Return the (x, y) coordinate for the center point of the cell that contains the specified text.  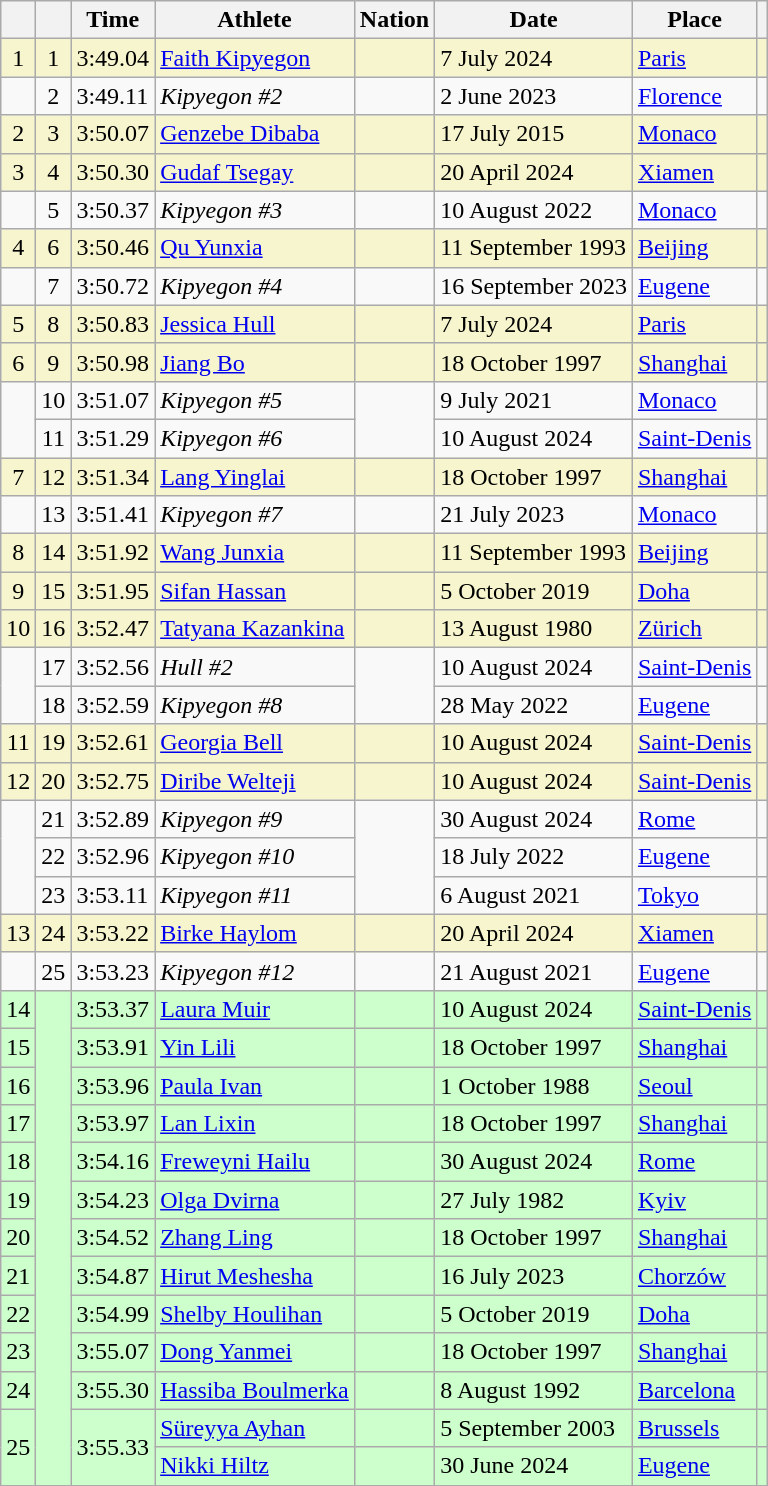
Olga Dvirna (255, 1200)
Kyiv (694, 1200)
Brussels (694, 1428)
Dong Yanmei (255, 1352)
27 July 1982 (534, 1200)
Barcelona (694, 1390)
Florence (694, 96)
Genzebe Dibaba (255, 134)
Hirut Meshesha (255, 1276)
Kipyegon #8 (255, 705)
3:54.23 (113, 1200)
3:55.07 (113, 1352)
16 July 2023 (534, 1276)
Kipyegon #11 (255, 895)
Athlete (255, 20)
3:50.30 (113, 172)
Tatyana Kazankina (255, 629)
Diribe Welteji (255, 781)
Tokyo (694, 895)
18 July 2022 (534, 857)
3:52.96 (113, 857)
Time (113, 20)
3:53.23 (113, 971)
3:53.22 (113, 933)
21 August 2021 (534, 971)
Kipyegon #9 (255, 819)
3:52.61 (113, 743)
2 June 2023 (534, 96)
3:51.95 (113, 591)
Zhang Ling (255, 1238)
3:54.16 (113, 1162)
Kipyegon #5 (255, 400)
Zürich (694, 629)
3:53.97 (113, 1124)
3:53.37 (113, 1009)
Place (694, 20)
3:52.89 (113, 819)
3:51.92 (113, 553)
Kipyegon #6 (255, 438)
3:49.04 (113, 58)
Chorzów (694, 1276)
3:51.07 (113, 400)
3:50.83 (113, 324)
Qu Yunxia (255, 248)
Kipyegon #2 (255, 96)
Lan Lixin (255, 1124)
3:53.11 (113, 895)
3:51.34 (113, 477)
3:49.11 (113, 96)
Jessica Hull (255, 324)
Lang Yinglai (255, 477)
Kipyegon #7 (255, 515)
28 May 2022 (534, 705)
Sifan Hassan (255, 591)
3:53.96 (113, 1085)
Hassiba Boulmerka (255, 1390)
3:55.30 (113, 1390)
16 September 2023 (534, 286)
Kipyegon #4 (255, 286)
3:50.72 (113, 286)
Faith Kipyegon (255, 58)
3:52.56 (113, 667)
Kipyegon #12 (255, 971)
Birke Haylom (255, 933)
3:50.07 (113, 134)
3:53.91 (113, 1047)
3:52.59 (113, 705)
13 August 1980 (534, 629)
3:54.87 (113, 1276)
Paula Ivan (255, 1085)
Seoul (694, 1085)
8 August 1992 (534, 1390)
Kipyegon #10 (255, 857)
Laura Muir (255, 1009)
Süreyya Ayhan (255, 1428)
5 September 2003 (534, 1428)
6 August 2021 (534, 895)
9 July 2021 (534, 400)
3:51.41 (113, 515)
Nation (394, 20)
3:54.52 (113, 1238)
Yin Lili (255, 1047)
3:54.99 (113, 1314)
1 October 1988 (534, 1085)
3:50.98 (113, 362)
21 July 2023 (534, 515)
3:52.47 (113, 629)
3:51.29 (113, 438)
Gudaf Tsegay (255, 172)
Date (534, 20)
Georgia Bell (255, 743)
17 July 2015 (534, 134)
Jiang Bo (255, 362)
Nikki Hiltz (255, 1466)
30 June 2024 (534, 1466)
3:52.75 (113, 781)
Freweyni Hailu (255, 1162)
3:50.37 (113, 210)
3:55.33 (113, 1447)
3:50.46 (113, 248)
Shelby Houlihan (255, 1314)
Wang Junxia (255, 553)
10 August 2022 (534, 210)
Kipyegon #3 (255, 210)
Hull #2 (255, 667)
